Locate the cell with the specified text and output its [X, Y] center coordinate. 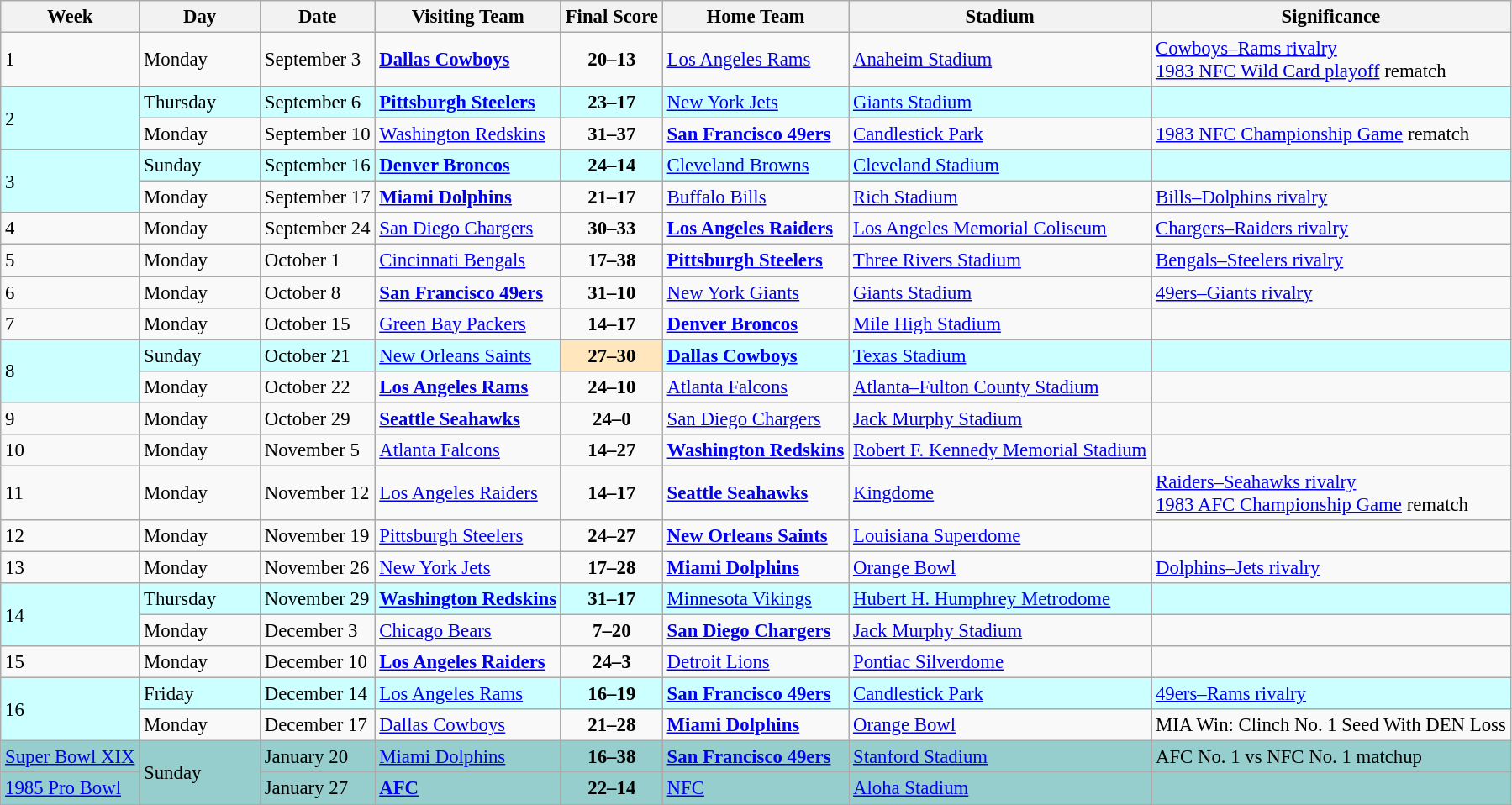
November 12 [317, 492]
Final Score [612, 17]
22–14 [612, 789]
September 24 [317, 229]
October 1 [317, 260]
December 10 [317, 662]
1985 Pro Bowl [71, 789]
Hubert H. Humphrey Metrodome [1000, 599]
11 [71, 492]
Minnesota Vikings [755, 599]
Robert F. Kennedy Memorial Stadium [1000, 450]
21–17 [612, 197]
Louisiana Superdome [1000, 536]
1 [71, 61]
December 17 [317, 725]
24–14 [612, 166]
4 [71, 229]
MIA Win: Clinch No. 1 Seed With DEN Loss [1331, 725]
5 [71, 260]
24–27 [612, 536]
December 3 [317, 631]
Buffalo Bills [755, 197]
September 16 [317, 166]
49ers–Giants rivalry [1331, 292]
31–37 [612, 134]
Bengals–Steelers rivalry [1331, 260]
Mile High Stadium [1000, 324]
27–30 [612, 355]
7 [71, 324]
Date [317, 17]
16 [71, 709]
AFC [467, 789]
October 29 [317, 418]
Day [200, 17]
Aloha Stadium [1000, 789]
October 8 [317, 292]
Super Bowl XIX [71, 757]
Cleveland Browns [755, 166]
17–28 [612, 567]
Bills–Dolphins rivalry [1331, 197]
January 27 [317, 789]
Cincinnati Bengals [467, 260]
Los Angeles Memorial Coliseum [1000, 229]
8 [71, 371]
49ers–Rams rivalry [1331, 694]
Rich Stadium [1000, 197]
15 [71, 662]
Friday [200, 694]
October 22 [317, 387]
24–10 [612, 387]
17–38 [612, 260]
9 [71, 418]
Pontiac Silverdome [1000, 662]
October 15 [317, 324]
14 [71, 615]
November 26 [317, 567]
Chargers–Raiders rivalry [1331, 229]
12 [71, 536]
21–28 [612, 725]
13 [71, 567]
16–38 [612, 757]
1983 NFC Championship Game rematch [1331, 134]
January 20 [317, 757]
23–17 [612, 103]
Stanford Stadium [1000, 757]
AFC No. 1 vs NFC No. 1 matchup [1331, 757]
Cowboys–Rams rivalry1983 NFC Wild Card playoff rematch [1331, 61]
Green Bay Packers [467, 324]
October 21 [317, 355]
Chicago Bears [467, 631]
November 5 [317, 450]
September 10 [317, 134]
24–0 [612, 418]
Dolphins–Jets rivalry [1331, 567]
Home Team [755, 17]
16–19 [612, 694]
7–20 [612, 631]
Significance [1331, 17]
September 17 [317, 197]
30–33 [612, 229]
20–13 [612, 61]
24–3 [612, 662]
Week [71, 17]
10 [71, 450]
Anaheim Stadium [1000, 61]
Kingdome [1000, 492]
Cleveland Stadium [1000, 166]
3 [71, 182]
New York Giants [755, 292]
November 29 [317, 599]
Visiting Team [467, 17]
14–27 [612, 450]
Atlanta–Fulton County Stadium [1000, 387]
November 19 [317, 536]
December 14 [317, 694]
NFC [755, 789]
Detroit Lions [755, 662]
Three Rivers Stadium [1000, 260]
2 [71, 118]
Stadium [1000, 17]
31–17 [612, 599]
Raiders–Seahawks rivalry1983 AFC Championship Game rematch [1331, 492]
Texas Stadium [1000, 355]
September 3 [317, 61]
6 [71, 292]
31–10 [612, 292]
September 6 [317, 103]
